Determine the (X, Y) coordinate at the center of the cell enclosing the given text.  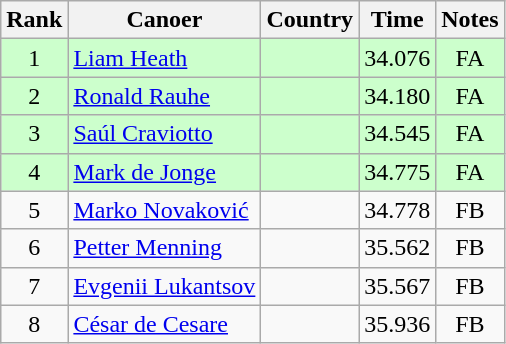
4 (34, 172)
Evgenii Lukantsov (164, 286)
8 (34, 324)
Saúl Craviotto (164, 134)
Rank (34, 20)
34.545 (398, 134)
34.775 (398, 172)
34.778 (398, 210)
Time (398, 20)
34.076 (398, 58)
1 (34, 58)
3 (34, 134)
Country (310, 20)
7 (34, 286)
34.180 (398, 96)
Petter Menning (164, 248)
Marko Novaković (164, 210)
35.936 (398, 324)
Liam Heath (164, 58)
2 (34, 96)
César de Cesare (164, 324)
35.567 (398, 286)
5 (34, 210)
Ronald Rauhe (164, 96)
6 (34, 248)
Notes (470, 20)
Canoer (164, 20)
Mark de Jonge (164, 172)
35.562 (398, 248)
